Detect which cell encompasses the target text, then output its [X, Y] center coordinate. 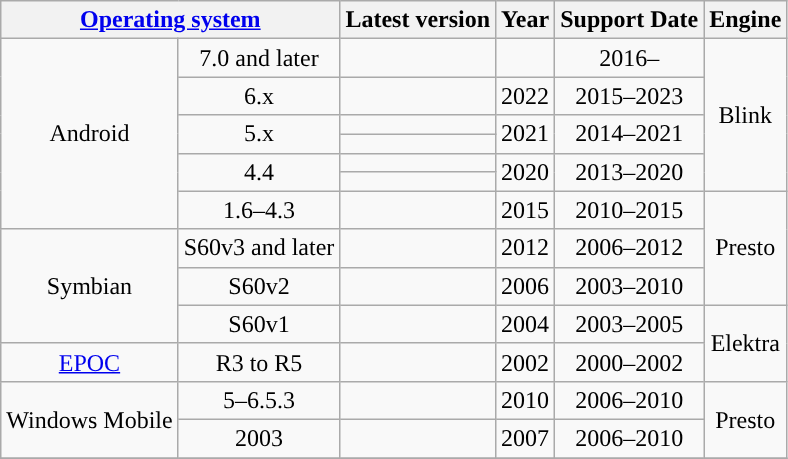
5–6.5.3 [259, 400]
2006 [526, 286]
2010–2015 [630, 210]
Engine [746, 20]
R3 to R5 [259, 362]
EPOC [90, 362]
2014–2021 [630, 134]
S60v2 [259, 286]
6.x [259, 96]
S60v1 [259, 324]
1.6–4.3 [259, 210]
Support Date [630, 20]
2003–2005 [630, 324]
4.4 [259, 172]
2012 [526, 248]
Symbian [90, 286]
2016– [630, 58]
2007 [526, 438]
2006–2012 [630, 248]
Windows Mobile [90, 419]
2020 [526, 172]
Year [526, 20]
Latest version [418, 20]
2003–2010 [630, 286]
Elektra [746, 343]
2015–2023 [630, 96]
2004 [526, 324]
2013–2020 [630, 172]
2000–2002 [630, 362]
Android [90, 134]
Blink [746, 115]
2003 [259, 438]
2015 [526, 210]
S60v3 and later [259, 248]
7.0 and later [259, 58]
5.x [259, 134]
2022 [526, 96]
2010 [526, 400]
2002 [526, 362]
Operating system [170, 20]
2021 [526, 134]
